Pinpoint the cell where the given text exists, returning its [x, y] midpoint coordinate. 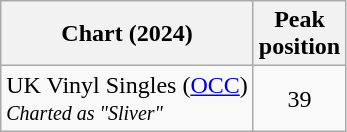
39 [299, 98]
UK Vinyl Singles (OCC)Charted as "Sliver" [128, 98]
Chart (2024) [128, 34]
Peakposition [299, 34]
